Find where the given text appears and provide that cell's center as (X, Y) coordinate. 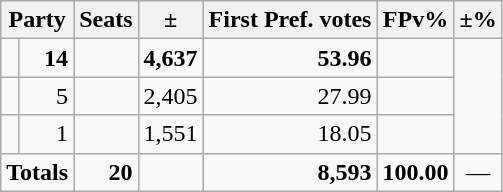
FPv% (416, 20)
14 (46, 58)
± (170, 20)
Party (38, 20)
1 (46, 134)
100.00 (416, 172)
4,637 (170, 58)
53.96 (290, 58)
Seats (106, 20)
27.99 (290, 96)
20 (106, 172)
— (478, 172)
±% (478, 20)
Totals (38, 172)
1,551 (170, 134)
First Pref. votes (290, 20)
18.05 (290, 134)
2,405 (170, 96)
8,593 (290, 172)
5 (46, 96)
